Return [x, y] of the center of cell containing provided text 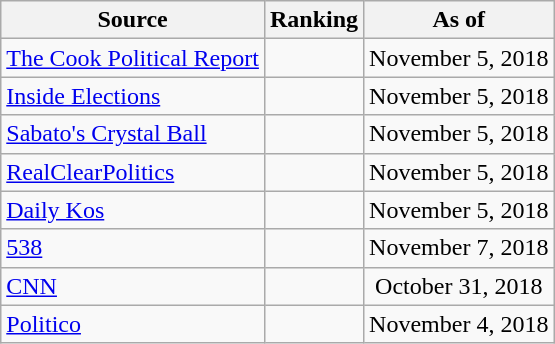
Inside Elections [133, 96]
Sabato's Crystal Ball [133, 134]
November 7, 2018 [459, 248]
538 [133, 248]
Ranking [314, 20]
CNN [133, 286]
The Cook Political Report [133, 58]
November 4, 2018 [459, 324]
As of [459, 20]
Source [133, 20]
Daily Kos [133, 210]
Politico [133, 324]
October 31, 2018 [459, 286]
RealClearPolitics [133, 172]
